Pinpoint the cell where the given text exists, returning its [X, Y] midpoint coordinate. 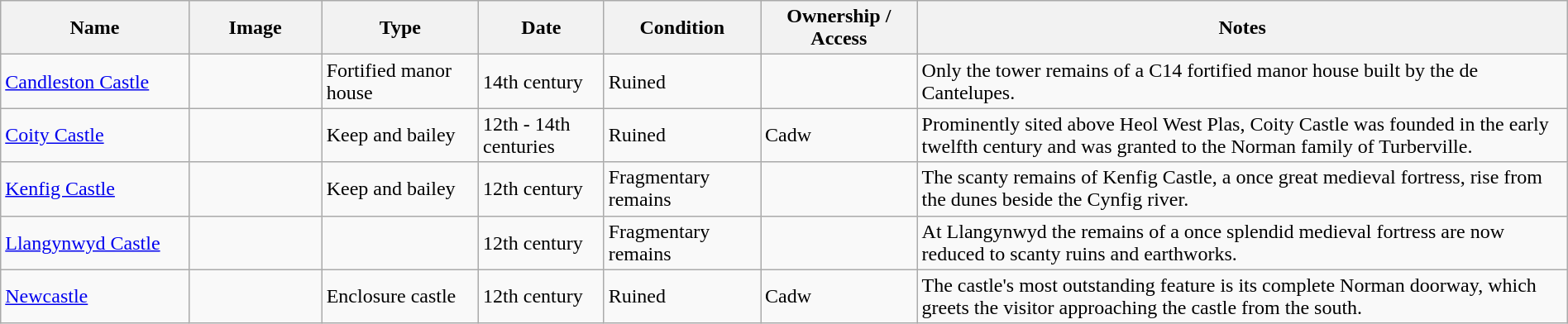
14th century [542, 81]
Candleston Castle [94, 81]
Kenfig Castle [94, 188]
Coity Castle [94, 136]
At Llangynwyd the remains of a once splendid medieval fortress are now reduced to scanty ruins and earthworks. [1242, 243]
12th - 14th centuries [542, 136]
Type [400, 28]
Ownership / Access [839, 28]
Fortified manor house [400, 81]
Condition [681, 28]
Prominently sited above Heol West Plas, Coity Castle was founded in the early twelfth century and was granted to the Norman family of Turberville. [1242, 136]
The castle's most outstanding feature is its complete Norman doorway, which greets the visitor approaching the castle from the south. [1242, 296]
Enclosure castle [400, 296]
Date [542, 28]
Name [94, 28]
Notes [1242, 28]
Llangynwyd Castle [94, 243]
Only the tower remains of a C14 fortified manor house built by the de Cantelupes. [1242, 81]
Image [255, 28]
The scanty remains of Kenfig Castle, a once great medieval fortress, rise from the dunes beside the Cynfig river. [1242, 188]
Newcastle [94, 296]
